From the cell containing the given text, extract its center point as [X, Y] coordinate. 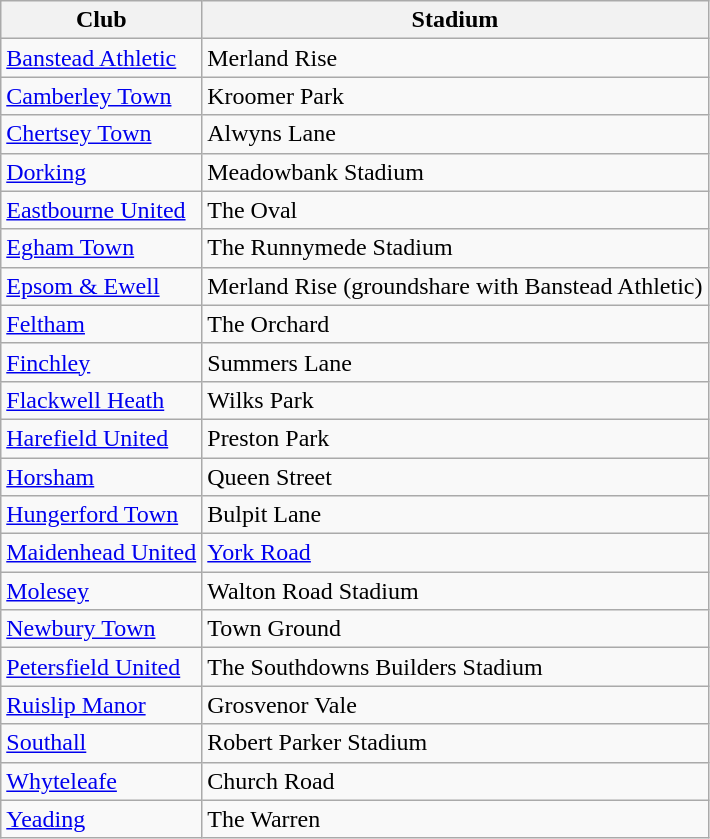
Whyteleafe [102, 781]
Ruislip Manor [102, 705]
Petersfield United [102, 667]
Egham Town [102, 248]
Feltham [102, 324]
Stadium [455, 20]
Horsham [102, 477]
The Runnymede Stadium [455, 248]
Chertsey Town [102, 134]
Finchley [102, 362]
Walton Road Stadium [455, 591]
Hungerford Town [102, 515]
Dorking [102, 172]
The Orchard [455, 324]
Preston Park [455, 438]
Alwyns Lane [455, 134]
York Road [455, 553]
Club [102, 20]
Newbury Town [102, 629]
Queen Street [455, 477]
Yeading [102, 819]
Grosvenor Vale [455, 705]
Bulpit Lane [455, 515]
Flackwell Heath [102, 400]
The Warren [455, 819]
Maidenhead United [102, 553]
Church Road [455, 781]
Harefield United [102, 438]
Molesey [102, 591]
The Southdowns Builders Stadium [455, 667]
Camberley Town [102, 96]
Southall [102, 743]
Merland Rise (groundshare with Banstead Athletic) [455, 286]
Banstead Athletic [102, 58]
Wilks Park [455, 400]
Merland Rise [455, 58]
The Oval [455, 210]
Epsom & Ewell [102, 286]
Town Ground [455, 629]
Meadowbank Stadium [455, 172]
Robert Parker Stadium [455, 743]
Summers Lane [455, 362]
Eastbourne United [102, 210]
Kroomer Park [455, 96]
